From the cell containing the given text, extract its center point as [x, y] coordinate. 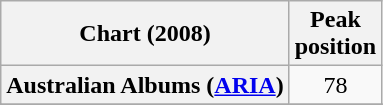
Australian Albums (ARIA) [145, 85]
78 [335, 85]
Chart (2008) [145, 34]
Peakposition [335, 34]
